Capture the cell that displays the provided text and extract its (x, y) central coordinate. 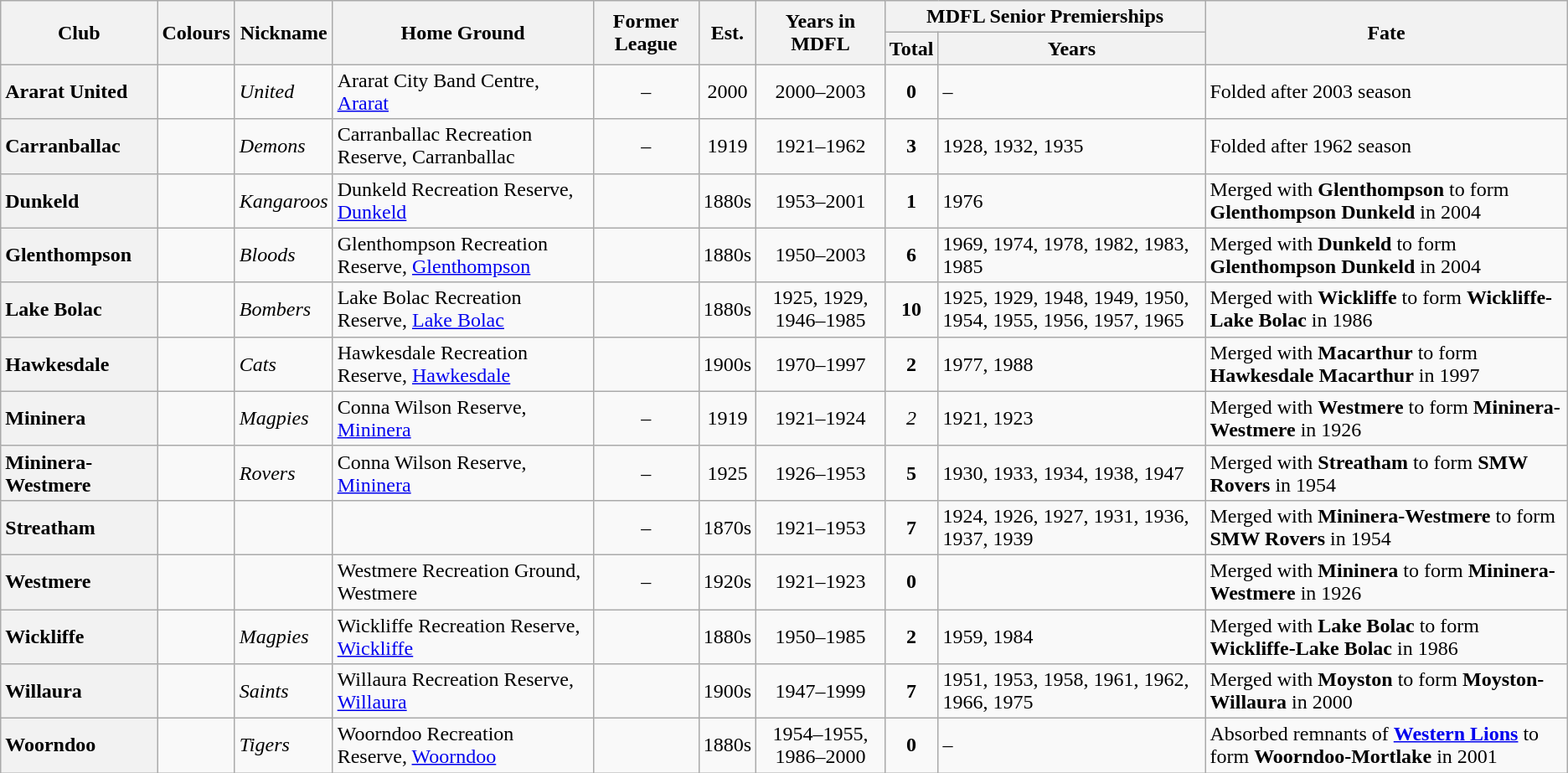
Dunkeld (79, 201)
1959, 1984 (1072, 636)
Merged with Glenthompson to form Glenthompson Dunkeld in 2004 (1386, 201)
2000 (727, 92)
Glenthompson (79, 255)
Wickliffe (79, 636)
Willaura (79, 692)
Dunkeld Recreation Reserve, Dunkeld (462, 201)
Hawkesdale (79, 363)
1951, 1953, 1958, 1961, 1962, 1966, 1975 (1072, 692)
Merged with Moyston to form Moyston-Willaura in 2000 (1386, 692)
Merged with Wickliffe to form Wickliffe-Lake Bolac in 1986 (1386, 310)
Merged with Dunkeld to form Glenthompson Dunkeld in 2004 (1386, 255)
1928, 1932, 1935 (1072, 146)
Carranballac Recreation Reserve, Carranballac (462, 146)
MDFL Senior Premierships (1045, 17)
Ararat City Band Centre, Ararat (462, 92)
2000–2003 (821, 92)
10 (911, 310)
1953–2001 (821, 201)
Streatham (79, 528)
Merged with Lake Bolac to form Wickliffe-Lake Bolac in 1986 (1386, 636)
1920s (727, 581)
1970–1997 (821, 363)
Bombers (283, 310)
Absorbed remnants of Western Lions to form Woorndoo-Mortlake in 2001 (1386, 745)
1954–1955, 1986–2000 (821, 745)
Fate (1386, 33)
Former League (646, 33)
1947–1999 (821, 692)
1977, 1988 (1072, 363)
Glenthompson Recreation Reserve, Glenthompson (462, 255)
Merged with Streatham to form SMW Rovers in 1954 (1386, 472)
Colours (196, 33)
Demons (283, 146)
Mininera (79, 419)
Willaura Recreation Reserve, Willaura (462, 692)
Total (911, 49)
Merged with Mininera-Westmere to form SMW Rovers in 1954 (1386, 528)
Years (1072, 49)
Hawkesdale Recreation Reserve, Hawkesdale (462, 363)
1926–1953 (821, 472)
Mininera-Westmere (79, 472)
1950–2003 (821, 255)
Home Ground (462, 33)
1930, 1933, 1934, 1938, 1947 (1072, 472)
Folded after 1962 season (1386, 146)
1 (911, 201)
1924, 1926, 1927, 1931, 1936, 1937, 1939 (1072, 528)
Cats (283, 363)
1921–1962 (821, 146)
1976 (1072, 201)
1921–1923 (821, 581)
Club (79, 33)
Westmere Recreation Ground, Westmere (462, 581)
Folded after 2003 season (1386, 92)
Saints (283, 692)
Years in MDFL (821, 33)
Woorndoo (79, 745)
Est. (727, 33)
1969, 1974, 1978, 1982, 1983, 1985 (1072, 255)
Lake Bolac Recreation Reserve, Lake Bolac (462, 310)
Rovers (283, 472)
Woorndoo Recreation Reserve, Woorndoo (462, 745)
Bloods (283, 255)
Merged with Mininera to form Mininera-Westmere in 1926 (1386, 581)
1921–1924 (821, 419)
Merged with Macarthur to form Hawkesdale Macarthur in 1997 (1386, 363)
1950–1985 (821, 636)
1870s (727, 528)
1925, 1929, 1946–1985 (821, 310)
1921–1953 (821, 528)
United (283, 92)
Merged with Westmere to form Mininera-Westmere in 1926 (1386, 419)
5 (911, 472)
1925 (727, 472)
Nickname (283, 33)
3 (911, 146)
Wickliffe Recreation Reserve, Wickliffe (462, 636)
Tigers (283, 745)
Carranballac (79, 146)
1921, 1923 (1072, 419)
Westmere (79, 581)
6 (911, 255)
1925, 1929, 1948, 1949, 1950, 1954, 1955, 1956, 1957, 1965 (1072, 310)
Kangaroos (283, 201)
Ararat United (79, 92)
Lake Bolac (79, 310)
